Identify which cell holds the provided text, then report its (x, y) central coordinate. 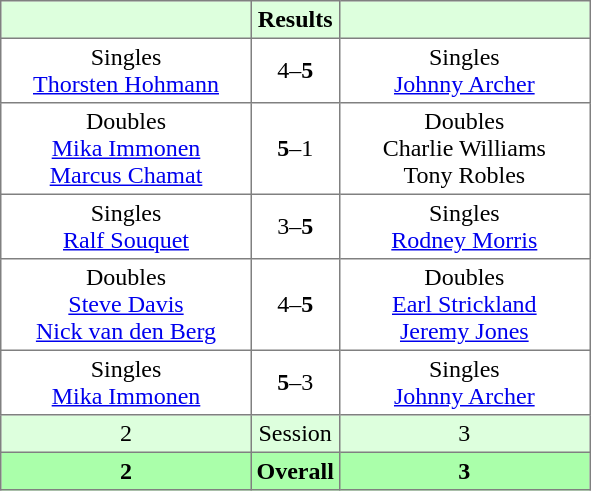
DoublesMika ImmonenMarcus Chamat (126, 149)
5–1 (295, 149)
SinglesThorsten Hohmann (126, 70)
DoublesSteve DavisNick van den Berg (126, 305)
Overall (295, 471)
DoublesCharlie WilliamsTony Robles (464, 149)
DoublesEarl StricklandJeremy Jones (464, 305)
SinglesRodney Morris (464, 226)
SinglesRalf Souquet (126, 226)
Results (295, 20)
Session (295, 434)
5–3 (295, 382)
SinglesMika Immonen (126, 382)
3–5 (295, 226)
